Pinpoint the cell where the given text exists, returning its [x, y] midpoint coordinate. 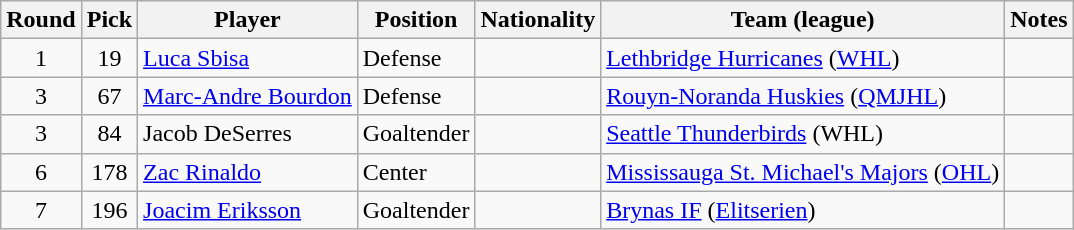
Marc-Andre Bourdon [248, 96]
Joacim Eriksson [248, 210]
7 [41, 210]
1 [41, 58]
Player [248, 20]
Mississauga St. Michael's Majors (OHL) [803, 172]
178 [109, 172]
Center [416, 172]
Luca Sbisa [248, 58]
19 [109, 58]
Team (league) [803, 20]
Zac Rinaldo [248, 172]
84 [109, 134]
Pick [109, 20]
196 [109, 210]
Seattle Thunderbirds (WHL) [803, 134]
Nationality [538, 20]
Notes [1039, 20]
Position [416, 20]
6 [41, 172]
Lethbridge Hurricanes (WHL) [803, 58]
67 [109, 96]
Round [41, 20]
Rouyn-Noranda Huskies (QMJHL) [803, 96]
Brynas IF (Elitserien) [803, 210]
Jacob DeSerres [248, 134]
